Search for the cell housing the specified text and yield its (x, y) center coordinate. 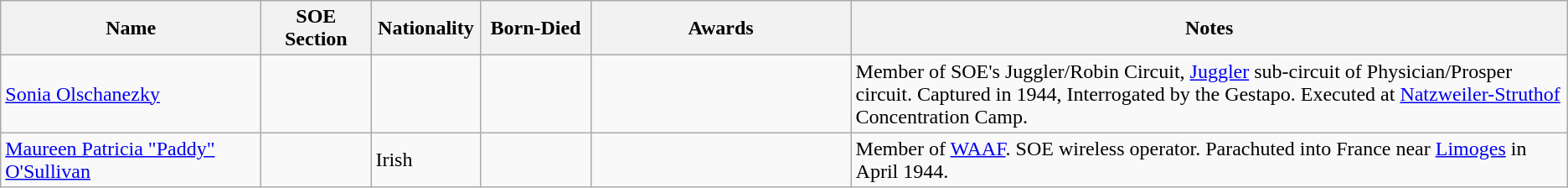
Awards (720, 29)
Irish (426, 159)
Nationality (426, 29)
Name (131, 29)
Member of WAAF. SOE wireless operator. Parachuted into France near Limoges in April 1944. (1210, 159)
Born-Died (536, 29)
Sonia Olschanezky (131, 94)
Maureen Patricia "Paddy" O'Sullivan (131, 159)
Notes (1210, 29)
SOE Section (317, 29)
